Determine the [X, Y] coordinate at the center of the cell enclosing the given text.  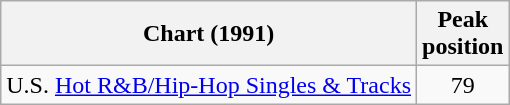
U.S. Hot R&B/Hip-Hop Singles & Tracks [209, 85]
Peakposition [463, 34]
79 [463, 85]
Chart (1991) [209, 34]
